Output the [X, Y] coordinate of the center of the cell containing the given text.  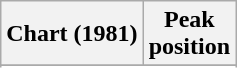
Peakposition [189, 34]
Chart (1981) [72, 34]
